For the text-containing cell, return its midpoint in (x, y) coordinate format. 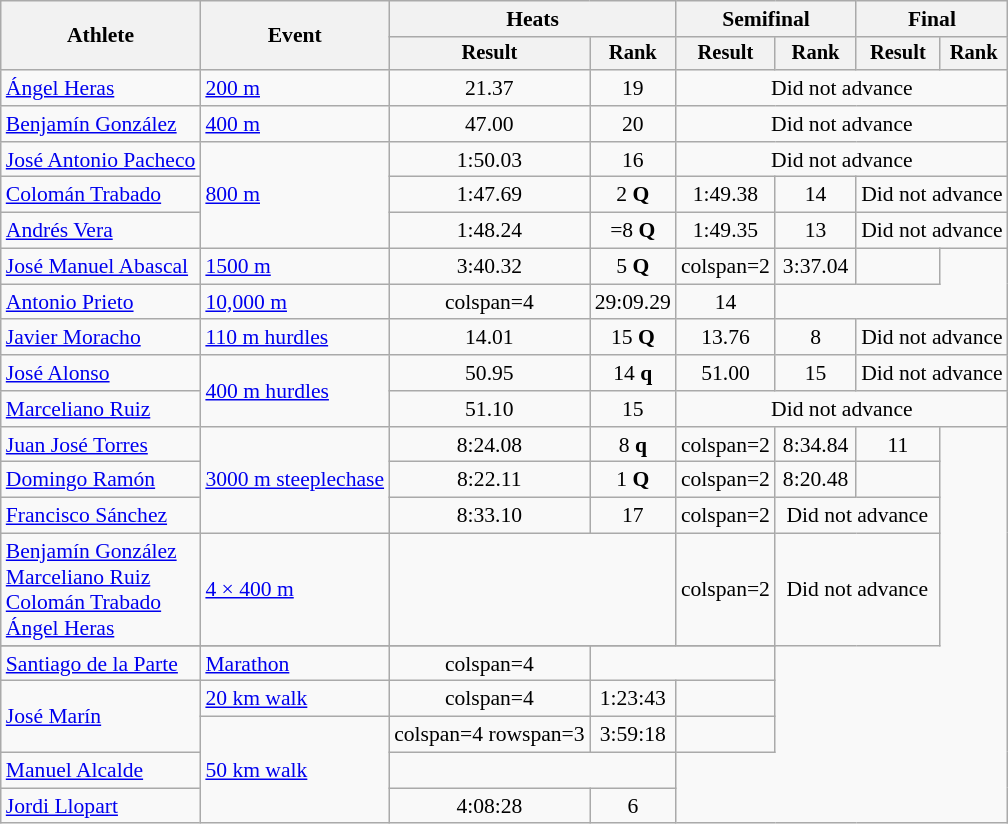
=8 Q (633, 231)
11 (898, 445)
José Antonio Pacheco (101, 160)
15 Q (633, 338)
8:20.48 (816, 480)
Marceliano Ruiz (101, 409)
Semifinal (766, 19)
110 m hurdles (294, 338)
17 (633, 516)
50 km walk (294, 770)
1:23:43 (633, 699)
3:59:18 (633, 735)
3000 m steeplechase (294, 480)
29:09.29 (633, 302)
20 km walk (294, 699)
1:48.24 (490, 231)
10,000 m (294, 302)
4:08:28 (490, 806)
14 q (633, 373)
8:22.11 (490, 480)
Manuel Alcalde (101, 771)
Santiago de la Parte (101, 664)
3:40.32 (490, 267)
13 (816, 231)
José Marín (101, 716)
51.10 (490, 409)
3:37.04 (816, 267)
8 (816, 338)
Event (294, 36)
8:24.08 (490, 445)
14.01 (490, 338)
Final (932, 19)
Benjamín González (101, 124)
Juan José Torres (101, 445)
51.00 (726, 373)
20 (633, 124)
1:47.69 (490, 195)
Athlete (101, 36)
Jordi Llopart (101, 806)
Marathon (294, 664)
5 Q (633, 267)
colspan=4 rowspan=3 (490, 735)
1500 m (294, 267)
José Alonso (101, 373)
1 Q (633, 480)
Benjamín GonzálezMarceliano RuizColomán TrabadoÁngel Heras (101, 590)
4 × 400 m (294, 590)
Domingo Ramón (101, 480)
1:49.38 (726, 195)
Francisco Sánchez (101, 516)
Javier Moracho (101, 338)
400 m (294, 124)
21.37 (490, 88)
8 q (633, 445)
José Manuel Abascal (101, 267)
8:33.10 (490, 516)
Antonio Prieto (101, 302)
16 (633, 160)
400 m hurdles (294, 390)
2 Q (633, 195)
800 m (294, 196)
Colomán Trabado (101, 195)
1:50.03 (490, 160)
200 m (294, 88)
19 (633, 88)
Ángel Heras (101, 88)
6 (633, 806)
47.00 (490, 124)
8:34.84 (816, 445)
13.76 (726, 338)
50.95 (490, 373)
1:49.35 (726, 231)
Andrés Vera (101, 231)
Heats (532, 19)
